Locate the cell with the specified text and output its (x, y) center coordinate. 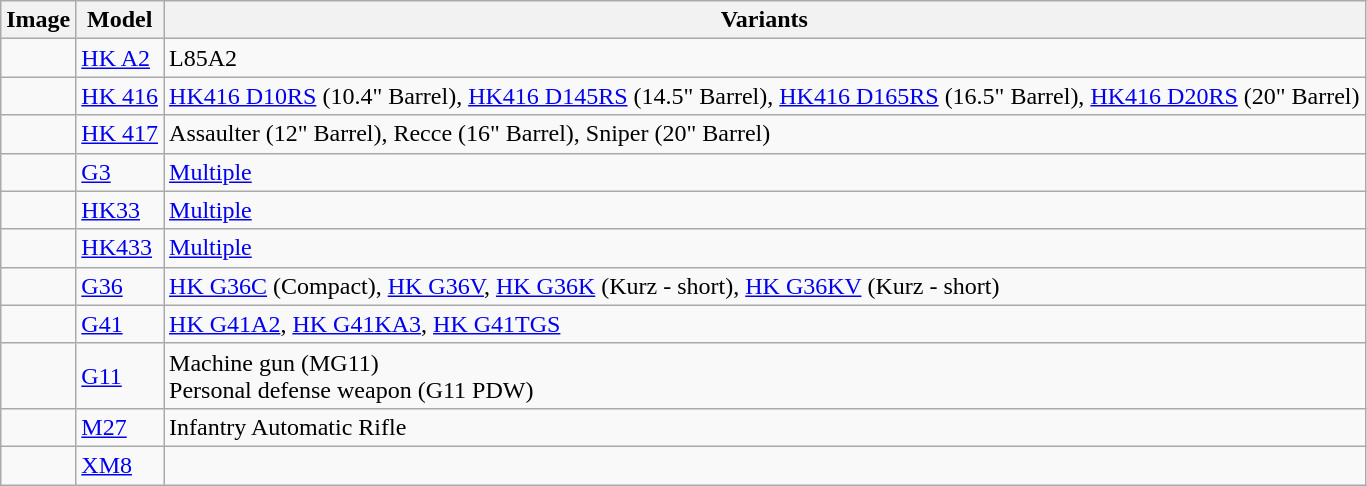
HK 416 (120, 96)
HK33 (120, 210)
M27 (120, 427)
G41 (120, 324)
Variants (765, 20)
HK 417 (120, 134)
XM8 (120, 465)
Image (38, 20)
G3 (120, 172)
Machine gun (MG11)Personal defense weapon (G11 PDW) (765, 376)
Infantry Automatic Rifle (765, 427)
G36 (120, 286)
G11 (120, 376)
HK416 D10RS (10.4" Barrel), HK416 D145RS (14.5" Barrel), HK416 D165RS (16.5" Barrel), HK416 D20RS (20" Barrel) (765, 96)
HK G36C (Compact), HK G36V, HK G36K (Kurz - short), HK G36KV (Kurz - short) (765, 286)
HK433 (120, 248)
Assaulter (12" Barrel), Recce (16" Barrel), Sniper (20" Barrel) (765, 134)
HK G41A2, HK G41KA3, HK G41TGS (765, 324)
Model (120, 20)
L85A2 (765, 58)
HK A2 (120, 58)
